Return the [X, Y] coordinate for the center point of the cell that contains the specified text.  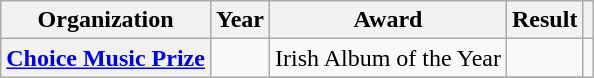
Result [545, 20]
Award [388, 20]
Organization [106, 20]
Choice Music Prize [106, 58]
Year [240, 20]
Irish Album of the Year [388, 58]
